From the cell containing the given text, extract its center point as [x, y] coordinate. 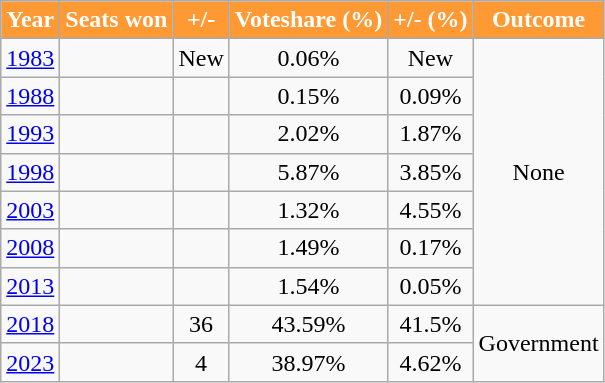
1983 [30, 58]
Seats won [116, 20]
0.09% [430, 96]
1993 [30, 134]
0.15% [308, 96]
Year [30, 20]
2003 [30, 210]
None [538, 172]
4.55% [430, 210]
Government [538, 343]
1.49% [308, 248]
1.54% [308, 286]
4 [201, 362]
5.87% [308, 172]
1988 [30, 96]
0.17% [430, 248]
38.97% [308, 362]
Outcome [538, 20]
1.87% [430, 134]
36 [201, 324]
2.02% [308, 134]
43.59% [308, 324]
4.62% [430, 362]
3.85% [430, 172]
41.5% [430, 324]
+/- (%) [430, 20]
2018 [30, 324]
Voteshare (%) [308, 20]
2023 [30, 362]
0.05% [430, 286]
1.32% [308, 210]
+/- [201, 20]
0.06% [308, 58]
2008 [30, 248]
1998 [30, 172]
2013 [30, 286]
